Determine the [X, Y] coordinate at the center of the cell enclosing the given text.  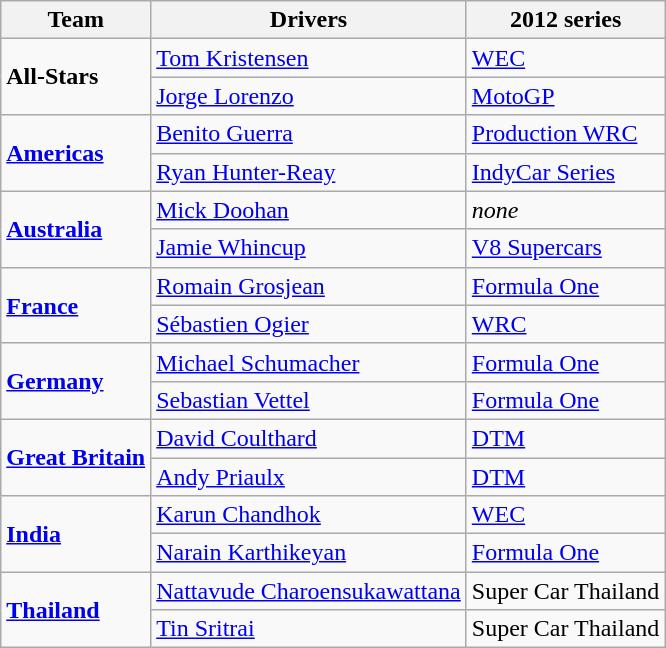
IndyCar Series [566, 172]
Romain Grosjean [309, 286]
Great Britain [76, 457]
Andy Priaulx [309, 477]
none [566, 210]
Thailand [76, 610]
France [76, 305]
Benito Guerra [309, 134]
Jorge Lorenzo [309, 96]
Mick Doohan [309, 210]
V8 Supercars [566, 248]
Drivers [309, 20]
Karun Chandhok [309, 515]
India [76, 534]
Team [76, 20]
Sébastien Ogier [309, 324]
Jamie Whincup [309, 248]
All-Stars [76, 77]
Tom Kristensen [309, 58]
Nattavude Charoensukawattana [309, 591]
MotoGP [566, 96]
2012 series [566, 20]
Sebastian Vettel [309, 400]
David Coulthard [309, 438]
Australia [76, 229]
Production WRC [566, 134]
Narain Karthikeyan [309, 553]
Michael Schumacher [309, 362]
Ryan Hunter-Reay [309, 172]
WRC [566, 324]
Tin Sritrai [309, 629]
Germany [76, 381]
Americas [76, 153]
